Locate the cell with the specified text and output its (x, y) center coordinate. 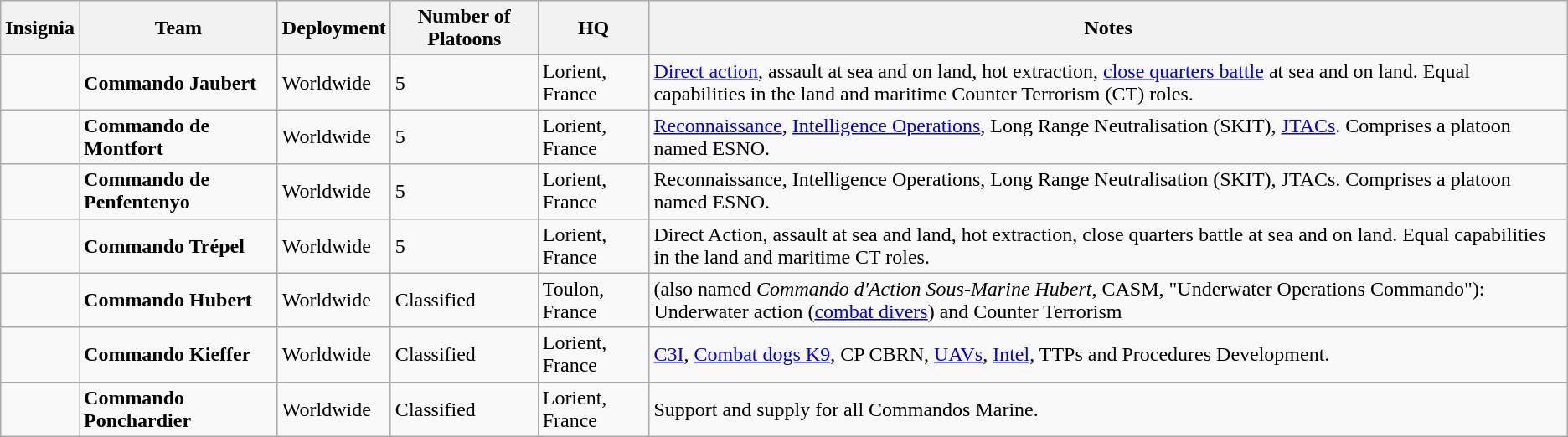
Commando Trépel (179, 246)
Commando Kieffer (179, 355)
Commando Jaubert (179, 82)
Commando Ponchardier (179, 409)
Commando de Penfentenyo (179, 191)
Deployment (333, 28)
(also named Commando d'Action Sous-Marine Hubert, CASM, "Underwater Operations Commando"): Underwater action (combat divers) and Counter Terrorism (1108, 300)
Notes (1108, 28)
Commando Hubert (179, 300)
Team (179, 28)
HQ (593, 28)
Commando de Montfort (179, 137)
Toulon, France (593, 300)
Number of Platoons (464, 28)
Insignia (40, 28)
C3I, Combat dogs K9, CP CBRN, UAVs, Intel, TTPs and Procedures Development. (1108, 355)
Support and supply for all Commandos Marine. (1108, 409)
